Find where the given text appears and provide that cell's center as [x, y] coordinate. 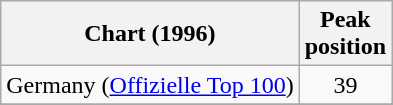
39 [345, 85]
Germany (Offizielle Top 100) [150, 85]
Chart (1996) [150, 34]
Peakposition [345, 34]
